Detect which cell encompasses the target text, then output its [X, Y] center coordinate. 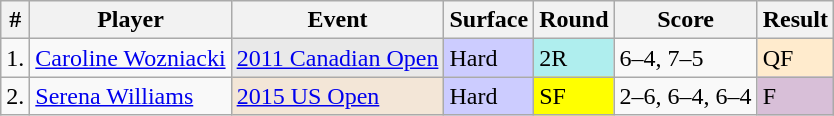
2011 Canadian Open [338, 58]
Event [338, 20]
F [795, 96]
2–6, 6–4, 6–4 [686, 96]
6–4, 7–5 [686, 58]
SF [574, 96]
Serena Williams [130, 96]
1. [16, 58]
Result [795, 20]
Surface [489, 20]
Round [574, 20]
2R [574, 58]
Score [686, 20]
# [16, 20]
2015 US Open [338, 96]
QF [795, 58]
2. [16, 96]
Player [130, 20]
Caroline Wozniacki [130, 58]
